Return the (X, Y) coordinate for the center point of the cell that contains the specified text.  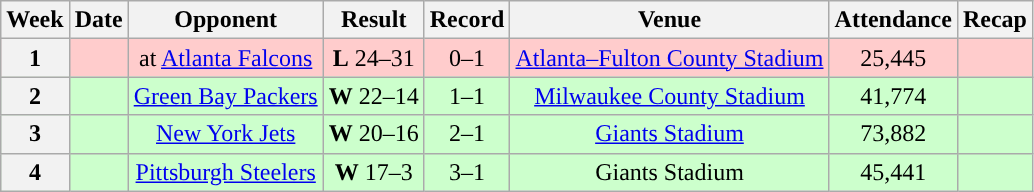
3–1 (467, 172)
at Atlanta Falcons (226, 58)
4 (35, 172)
Attendance (893, 20)
25,445 (893, 58)
Green Bay Packers (226, 96)
Pittsburgh Steelers (226, 172)
Record (467, 20)
New York Jets (226, 134)
1–1 (467, 96)
Week (35, 20)
Result (374, 20)
45,441 (893, 172)
0–1 (467, 58)
L 24–31 (374, 58)
Opponent (226, 20)
2–1 (467, 134)
Recap (994, 20)
W 20–16 (374, 134)
Milwaukee County Stadium (670, 96)
Atlanta–Fulton County Stadium (670, 58)
Venue (670, 20)
Date (98, 20)
3 (35, 134)
73,882 (893, 134)
2 (35, 96)
41,774 (893, 96)
W 22–14 (374, 96)
W 17–3 (374, 172)
1 (35, 58)
